Detect which cell encompasses the target text, then output its [X, Y] center coordinate. 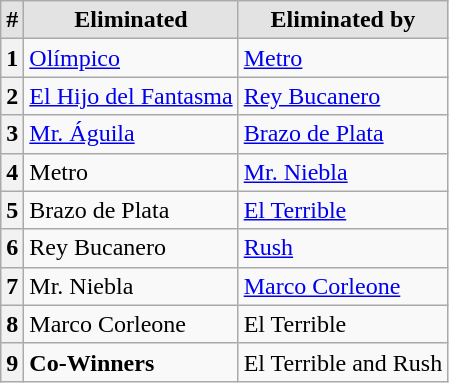
Co-Winners [131, 362]
6 [12, 248]
9 [12, 362]
3 [12, 134]
El Terrible and Rush [343, 362]
# [12, 20]
5 [12, 210]
2 [12, 96]
Olímpico [131, 58]
8 [12, 324]
Mr. Águila [131, 134]
Rush [343, 248]
Eliminated by [343, 20]
El Hijo del Fantasma [131, 96]
Eliminated [131, 20]
7 [12, 286]
1 [12, 58]
4 [12, 172]
